Determine the [x, y] coordinate at the center of the cell enclosing the given text.  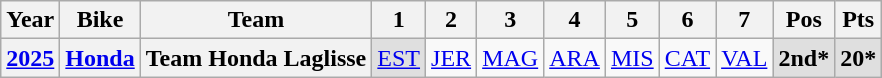
Pos [804, 20]
Team [256, 20]
MAG [510, 58]
5 [632, 20]
6 [687, 20]
3 [510, 20]
Team Honda Laglisse [256, 58]
VAL [744, 58]
2025 [30, 58]
1 [399, 20]
Pts [858, 20]
CAT [687, 58]
Honda [100, 58]
7 [744, 20]
4 [575, 20]
20* [858, 58]
2nd* [804, 58]
JER [452, 58]
Bike [100, 20]
MIS [632, 58]
Year [30, 20]
EST [399, 58]
ARA [575, 58]
2 [452, 20]
